Scan for the cell matching the given text and deliver its [X, Y] coordinate at center. 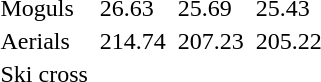
214.74 [132, 41]
207.23 [210, 41]
